Search for the cell housing the specified text and yield its (X, Y) center coordinate. 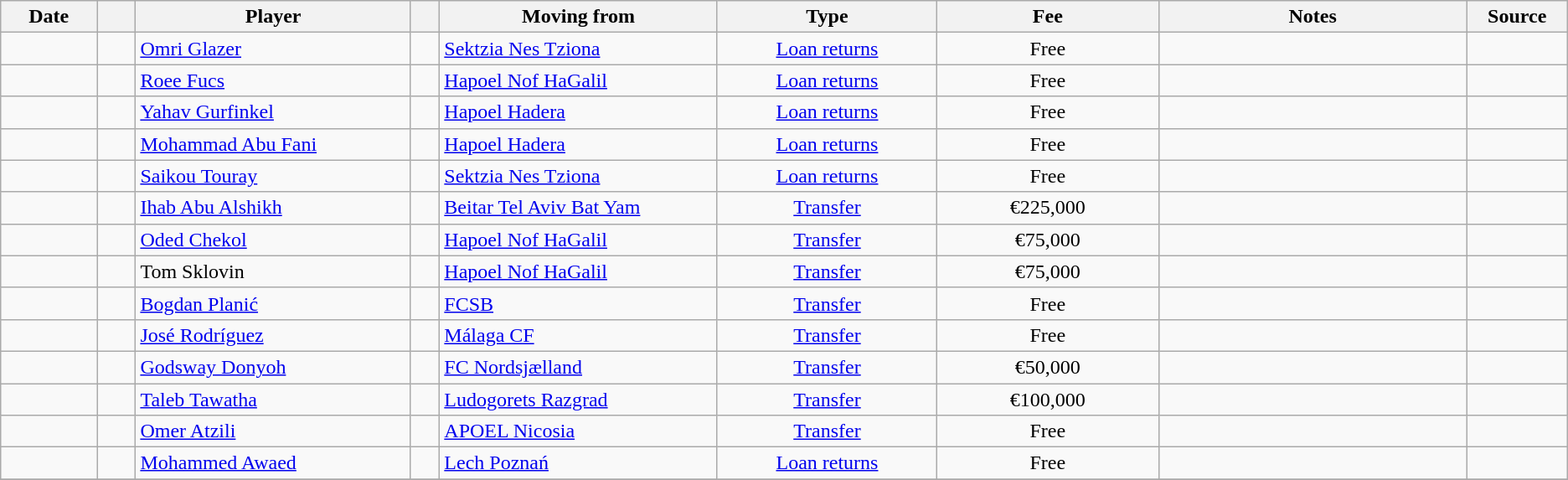
Lech Poznań (579, 463)
Ihab Abu Alshikh (273, 208)
José Rodríguez (273, 335)
Fee (1048, 17)
Omer Atzili (273, 431)
Ludogorets Razgrad (579, 400)
Málaga CF (579, 335)
Beitar Tel Aviv Bat Yam (579, 208)
Type (827, 17)
APOEL Nicosia (579, 431)
Yahav Gurfinkel (273, 112)
Omri Glazer (273, 49)
Roee Fucs (273, 80)
Moving from (579, 17)
€100,000 (1048, 400)
Taleb Tawatha (273, 400)
Notes (1313, 17)
Bogdan Planić (273, 303)
Tom Sklovin (273, 271)
Godsway Donyoh (273, 367)
Saikou Touray (273, 176)
Mohammad Abu Fani (273, 144)
€50,000 (1048, 367)
FC Nordsjælland (579, 367)
Source (1517, 17)
FCSB (579, 303)
Player (273, 17)
€225,000 (1048, 208)
Mohammed Awaed (273, 463)
Date (49, 17)
Oded Chekol (273, 240)
